Find where the given text appears and provide that cell's center as (X, Y) coordinate. 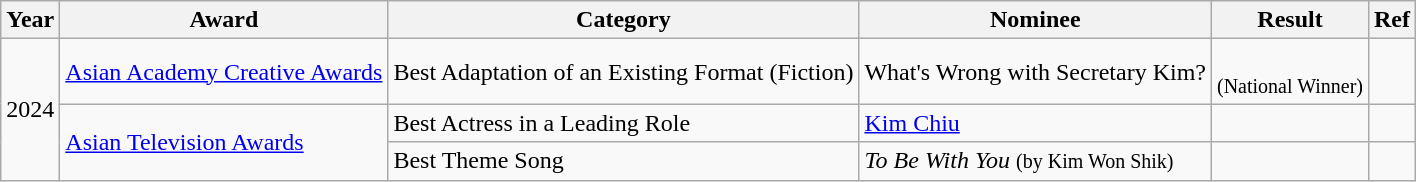
Kim Chiu (1036, 123)
2024 (30, 110)
To Be With You (by Kim Won Shik) (1036, 161)
Result (1290, 20)
Asian Television Awards (224, 142)
Year (30, 20)
Best Adaptation of an Existing Format (Fiction) (624, 72)
Award (224, 20)
Best Theme Song (624, 161)
Category (624, 20)
(National Winner) (1290, 72)
Asian Academy Creative Awards (224, 72)
Ref (1392, 20)
Nominee (1036, 20)
Best Actress in a Leading Role (624, 123)
What's Wrong with Secretary Kim? (1036, 72)
